Output the (x, y) coordinate of the center of the cell containing the given text.  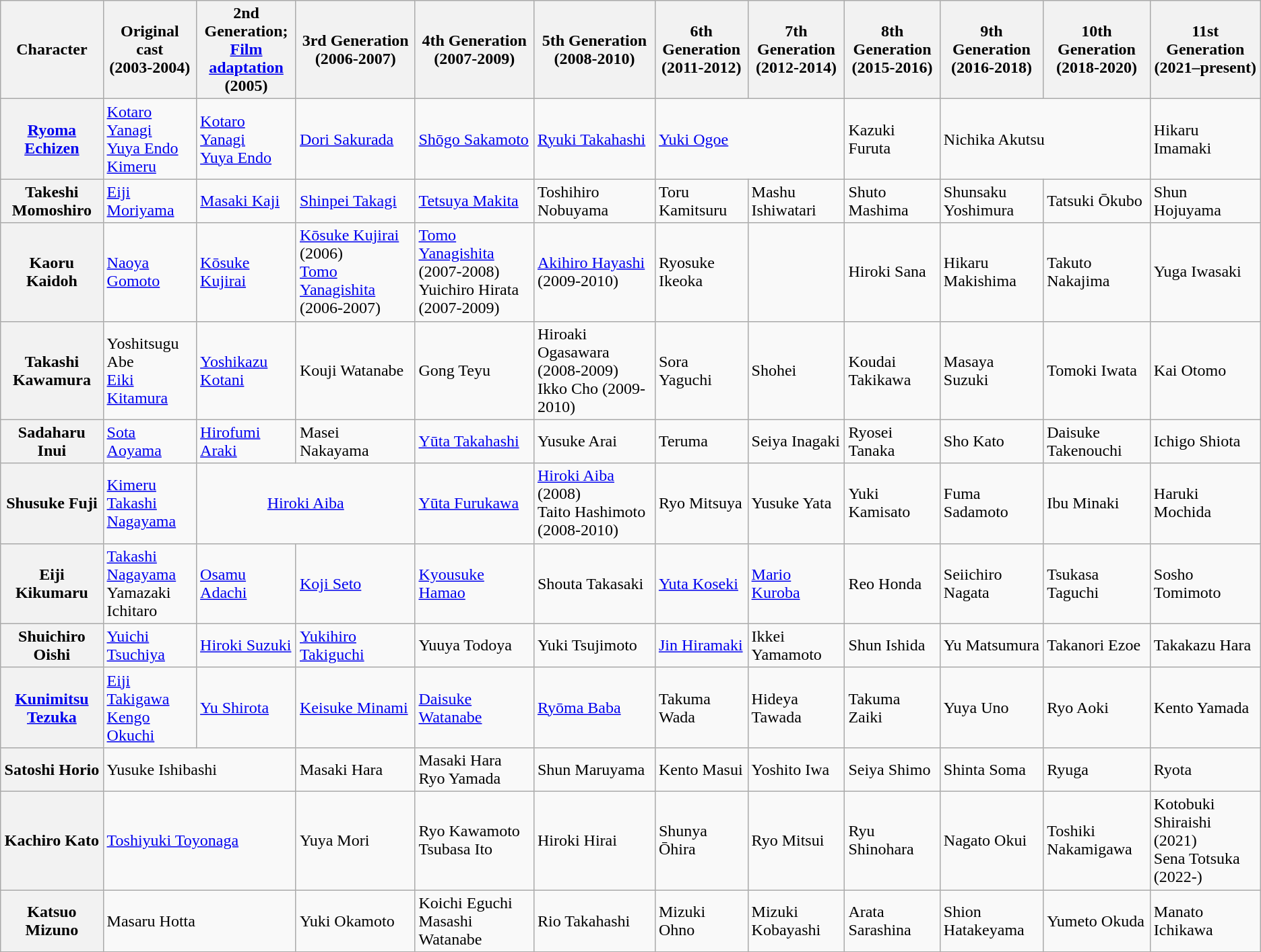
Shunsaku Yoshimura (992, 201)
Ikkei Yamamoto (796, 645)
Ryuga (1097, 769)
Shinpei Takagi (355, 201)
Arata Sarashina (892, 921)
Hiroki Sana (892, 272)
Yuichi Tsuchiya (150, 645)
Yu Shirota (247, 707)
Yuuya Todoya (474, 645)
Ryo Mitsuya (701, 504)
Yuki Ogoe (749, 139)
Hikaru Imamaki (1205, 139)
Fuma Sadamoto (992, 504)
4th Generation(2007-2009) (474, 50)
Yusuke Yata (796, 504)
Hiroki Aiba (306, 504)
Akihiro Hayashi (2009-2010) (594, 272)
Yusuke Ishibashi (199, 769)
Takakazu Hara (1205, 645)
Reo Honda (892, 583)
Takuma Wada (701, 707)
Yu Matsumura (992, 645)
Takuma Zaiki (892, 707)
Shuto Mashima (892, 201)
Kaoru Kaidoh (52, 272)
Manato Ichikawa (1205, 921)
10th Generation(2018-2020) (1097, 50)
Shusuke Fuji (52, 504)
Mizuki Ohno (701, 921)
Shunya Ōhira (701, 840)
Hideya Tawada (796, 707)
Masaki Hara (355, 769)
Yuki Okamoto (355, 921)
Masaki HaraRyo Yamada (474, 769)
Ryo Mitsui (796, 840)
Ichigo Shiota (1205, 442)
6th Generation(2011-2012) (701, 50)
Toshiyuki Toyonaga (199, 840)
Yūta Takahashi (474, 442)
Ryoma Echizen (52, 139)
Kachiro Kato (52, 840)
Ibu Minaki (1097, 504)
Kento Yamada (1205, 707)
Kouji Watanabe (355, 370)
Sosho Tomimoto (1205, 583)
Ryota (1205, 769)
Yuga Iwasaki (1205, 272)
Hiroki Hirai (594, 840)
3rd Generation(2006-2007) (355, 50)
Osamu Adachi (247, 583)
Hiroki Aiba (2008)Taito Hashimoto (2008-2010) (594, 504)
Teruma (701, 442)
Shun Hojuyama (1205, 201)
Yoshito Iwa (796, 769)
Yuki Kamisato (892, 504)
Masaki Kaji (247, 201)
Hikaru Makishima (992, 272)
Yuki Tsujimoto (594, 645)
Takeshi Momoshiro (52, 201)
9th Generation(2016-2018) (992, 50)
Koichi EguchiMasashi Watanabe (474, 921)
Ryōma Baba (594, 707)
Seiya Inagaki (796, 442)
2nd Generation;Film adaptation(2005) (247, 50)
Kazuki Furuta (892, 139)
Toshiki Nakamigawa (1097, 840)
Yuta Koseki (701, 583)
Ryosei Tanaka (892, 442)
Rio Takahashi (594, 921)
Sho Kato (992, 442)
Kotobuki Shiraishi (2021)Sena Totsuka (2022-) (1205, 840)
Kai Otomo (1205, 370)
KimeruTakashi Nagayama (150, 504)
Shohei (796, 370)
Tomoki Iwata (1097, 370)
Kunimitsu Tezuka (52, 707)
Toru Kamitsuru (701, 201)
Original cast(2003-2004) (150, 50)
Shouta Takasaki (594, 583)
Katsuo Mizuno (52, 921)
Ryosuke Ikeoka (701, 272)
Sora Yaguchi (701, 370)
Tatsuki Ōkubo (1097, 201)
Naoya Gomoto (150, 272)
Keisuke Minami (355, 707)
Dori Sakurada (355, 139)
Hiroaki Ogasawara (2008-2009) Ikko Cho (2009-2010) (594, 370)
Kotaro YanagiYuya Endo (247, 139)
Kōsuke Kujirai (2006)Tomo Yanagishita (2006-2007) (355, 272)
Nichika Akutsu (1045, 139)
Koudai Takikawa (892, 370)
Yuya Uno (992, 707)
Kotaro YanagiYuya EndoKimeru (150, 139)
Yukihiro Takiguchi (355, 645)
Tetsuya Makita (474, 201)
Hirofumi Araki (247, 442)
Eiji TakigawaKengo Okuchi (150, 707)
Yoshitsugu AbeEiki Kitamura (150, 370)
Seiichiro Nagata (992, 583)
Mashu Ishiwatari (796, 201)
Daisuke Watanabe (474, 707)
Shion Hatakeyama (992, 921)
Koji Seto (355, 583)
Seiya Shimo (892, 769)
Takashi NagayamaYamazaki Ichitaro (150, 583)
Ryuki Takahashi (594, 139)
Mario Kuroba (796, 583)
Yoshikazu Kotani (247, 370)
Hiroki Suzuki (247, 645)
Eiji Moriyama (150, 201)
Takuto Nakajima (1097, 272)
Takanori Ezoe (1097, 645)
Yumeto Okuda (1097, 921)
Shinta Soma (992, 769)
Tomo Yanagishita (2007-2008)Yuichiro Hirata (2007-2009) (474, 272)
Masaya Suzuki (992, 370)
Ryu Shinohara (892, 840)
Mizuki Kobayashi (796, 921)
11st Generation(2021–present) (1205, 50)
Kōsuke Kujirai (247, 272)
Nagato Okui (992, 840)
Toshihiro Nobuyama (594, 201)
Satoshi Horio (52, 769)
Shuichiro Oishi (52, 645)
Kento Masui (701, 769)
Daisuke Takenouchi (1097, 442)
Jin Hiramaki (701, 645)
Ryo KawamotoTsubasa Ito (474, 840)
Character (52, 50)
5th Generation(2008-2010) (594, 50)
Sadaharu Inui (52, 442)
Yuya Mori (355, 840)
8th Generation(2015-2016) (892, 50)
Kyousuke Hamao (474, 583)
Tsukasa Taguchi (1097, 583)
Yusuke Arai (594, 442)
7th Generation(2012-2014) (796, 50)
Shōgo Sakamoto (474, 139)
Sota Aoyama (150, 442)
Haruki Mochida (1205, 504)
Masei Nakayama (355, 442)
Ryo Aoki (1097, 707)
Yūta Furukawa (474, 504)
Shun Ishida (892, 645)
Eiji Kikumaru (52, 583)
Gong Teyu (474, 370)
Masaru Hotta (199, 921)
Takashi Kawamura (52, 370)
Shun Maruyama (594, 769)
